Identify which cell holds the provided text, then report its [X, Y] central coordinate. 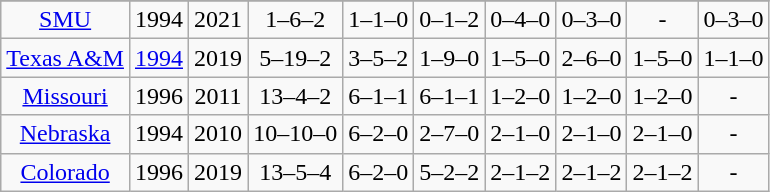
SMU [66, 20]
Missouri [66, 96]
2021 [218, 20]
3–5–2 [378, 58]
1–9–0 [450, 58]
Nebraska [66, 134]
13–5–4 [296, 172]
10–10–0 [296, 134]
Colorado [66, 172]
0–4–0 [520, 20]
2–7–0 [450, 134]
5–19–2 [296, 58]
Texas A&M [66, 58]
0–1–2 [450, 20]
2010 [218, 134]
5–2–2 [450, 172]
1–6–2 [296, 20]
2–6–0 [592, 58]
13–4–2 [296, 96]
2011 [218, 96]
